Provide the (x, y) coordinate of the cell's center where the given text is located.  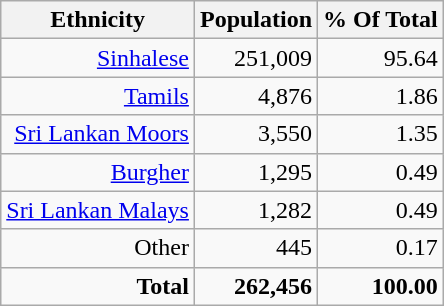
Burgher (98, 172)
445 (256, 248)
1,282 (256, 210)
Population (256, 20)
Sri Lankan Malays (98, 210)
95.64 (381, 58)
Ethnicity (98, 20)
4,876 (256, 96)
Sinhalese (98, 58)
Other (98, 248)
% Of Total (381, 20)
0.17 (381, 248)
1.35 (381, 134)
1,295 (256, 172)
Tamils (98, 96)
1.86 (381, 96)
100.00 (381, 286)
Sri Lankan Moors (98, 134)
251,009 (256, 58)
3,550 (256, 134)
Total (98, 286)
262,456 (256, 286)
